Scan for the cell matching the given text and deliver its [X, Y] coordinate at center. 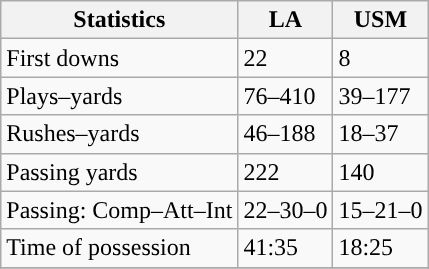
Plays–yards [120, 96]
USM [380, 20]
140 [380, 172]
Time of possession [120, 248]
LA [286, 20]
Passing yards [120, 172]
76–410 [286, 96]
222 [286, 172]
8 [380, 58]
18:25 [380, 248]
39–177 [380, 96]
22–30–0 [286, 210]
15–21–0 [380, 210]
Rushes–yards [120, 134]
Passing: Comp–Att–Int [120, 210]
22 [286, 58]
46–188 [286, 134]
Statistics [120, 20]
41:35 [286, 248]
First downs [120, 58]
18–37 [380, 134]
